Extract the [X, Y] coordinate from the center of the cell holding the provided text.  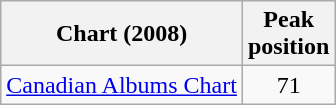
Peakposition [288, 34]
71 [288, 85]
Chart (2008) [122, 34]
Canadian Albums Chart [122, 85]
